Return the (x, y) coordinate for the center point of the cell that contains the specified text.  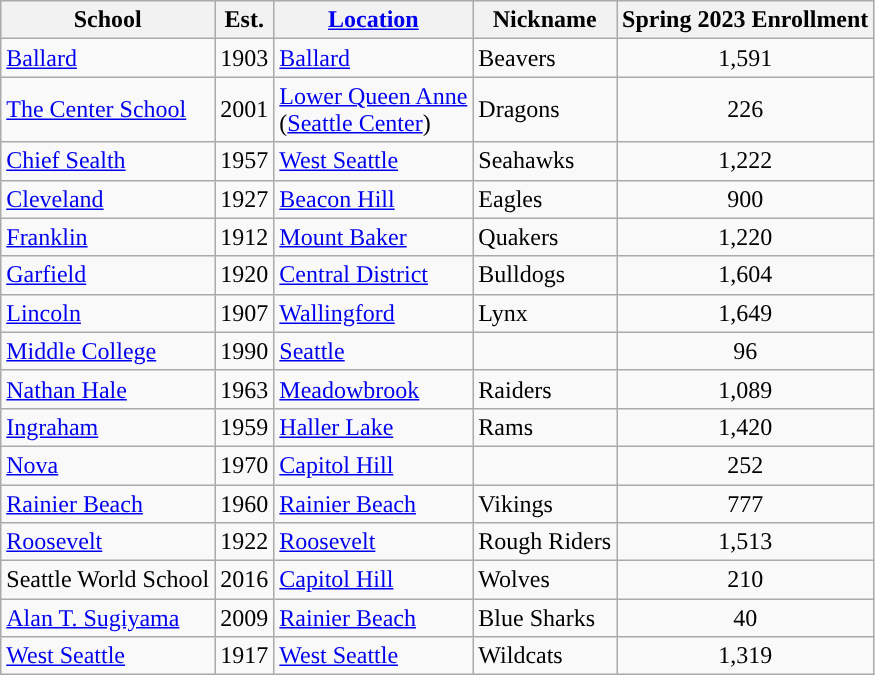
1,089 (746, 389)
1920 (244, 275)
Rams (545, 427)
1,591 (746, 58)
Bulldogs (545, 275)
Vikings (545, 503)
Beacon Hill (374, 199)
1,220 (746, 237)
Central District (374, 275)
40 (746, 618)
Haller Lake (374, 427)
Alan T. Sugiyama (108, 618)
Ingraham (108, 427)
1917 (244, 656)
Lynx (545, 313)
1960 (244, 503)
Rough Riders (545, 542)
1903 (244, 58)
Beavers (545, 58)
777 (746, 503)
Seahawks (545, 161)
1963 (244, 389)
Middle College (108, 351)
1957 (244, 161)
Lincoln (108, 313)
226 (746, 110)
2001 (244, 110)
School (108, 20)
1907 (244, 313)
Nova (108, 465)
210 (746, 580)
2009 (244, 618)
Garfield (108, 275)
1990 (244, 351)
1970 (244, 465)
Nathan Hale (108, 389)
1,649 (746, 313)
Raiders (545, 389)
Blue Sharks (545, 618)
Mount Baker (374, 237)
1,319 (746, 656)
Est. (244, 20)
900 (746, 199)
Wallingford (374, 313)
2016 (244, 580)
Dragons (545, 110)
Eagles (545, 199)
96 (746, 351)
1,420 (746, 427)
Quakers (545, 237)
Cleveland (108, 199)
1959 (244, 427)
1927 (244, 199)
Chief Sealth (108, 161)
Wolves (545, 580)
Location (374, 20)
1,222 (746, 161)
Nickname (545, 20)
1,604 (746, 275)
Franklin (108, 237)
The Center School (108, 110)
Meadowbrook (374, 389)
1922 (244, 542)
1,513 (746, 542)
252 (746, 465)
Spring 2023 Enrollment (746, 20)
Wildcats (545, 656)
Seattle (374, 351)
1912 (244, 237)
Seattle World School (108, 580)
Lower Queen Anne(Seattle Center) (374, 110)
